Scan for the cell matching the given text and deliver its (x, y) coordinate at center. 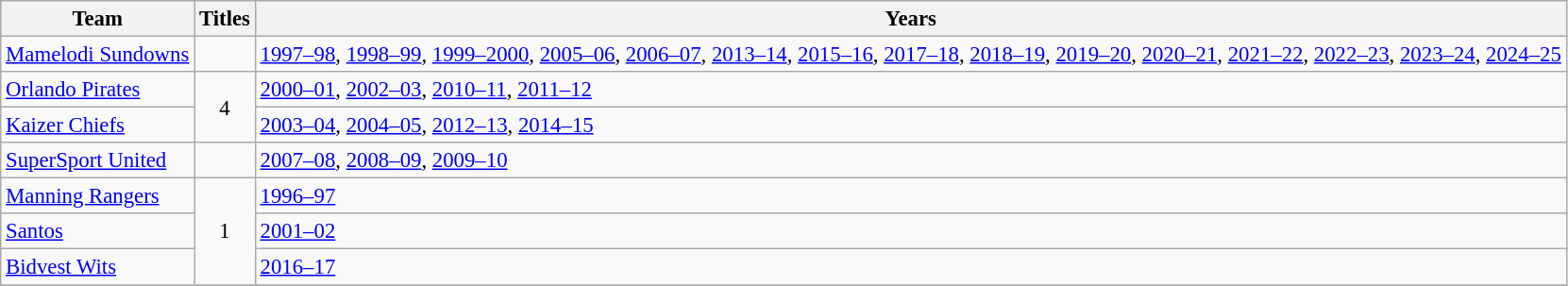
1997–98, 1998–99, 1999–2000, 2005–06, 2006–07, 2013–14, 2015–16, 2017–18, 2018–19, 2019–20, 2020–21, 2021–22, 2022–23, 2023–24, 2024–25 (910, 55)
Kaizer Chiefs (98, 126)
2001–02 (910, 231)
4 (225, 108)
Orlando Pirates (98, 90)
Team (98, 19)
1996–97 (910, 196)
Years (910, 19)
1 (225, 232)
2003–04, 2004–05, 2012–13, 2014–15 (910, 126)
Santos (98, 231)
Bidvest Wits (98, 267)
Mamelodi Sundowns (98, 55)
2000–01, 2002–03, 2010–11, 2011–12 (910, 90)
Titles (225, 19)
2007–08, 2008–09, 2009–10 (910, 160)
Manning Rangers (98, 196)
2016–17 (910, 267)
SuperSport United (98, 160)
